Return (x, y) of the center of cell containing provided text 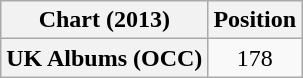
Position (255, 20)
UK Albums (OCC) (104, 58)
178 (255, 58)
Chart (2013) (104, 20)
